Identify which cell holds the provided text, then report its [X, Y] central coordinate. 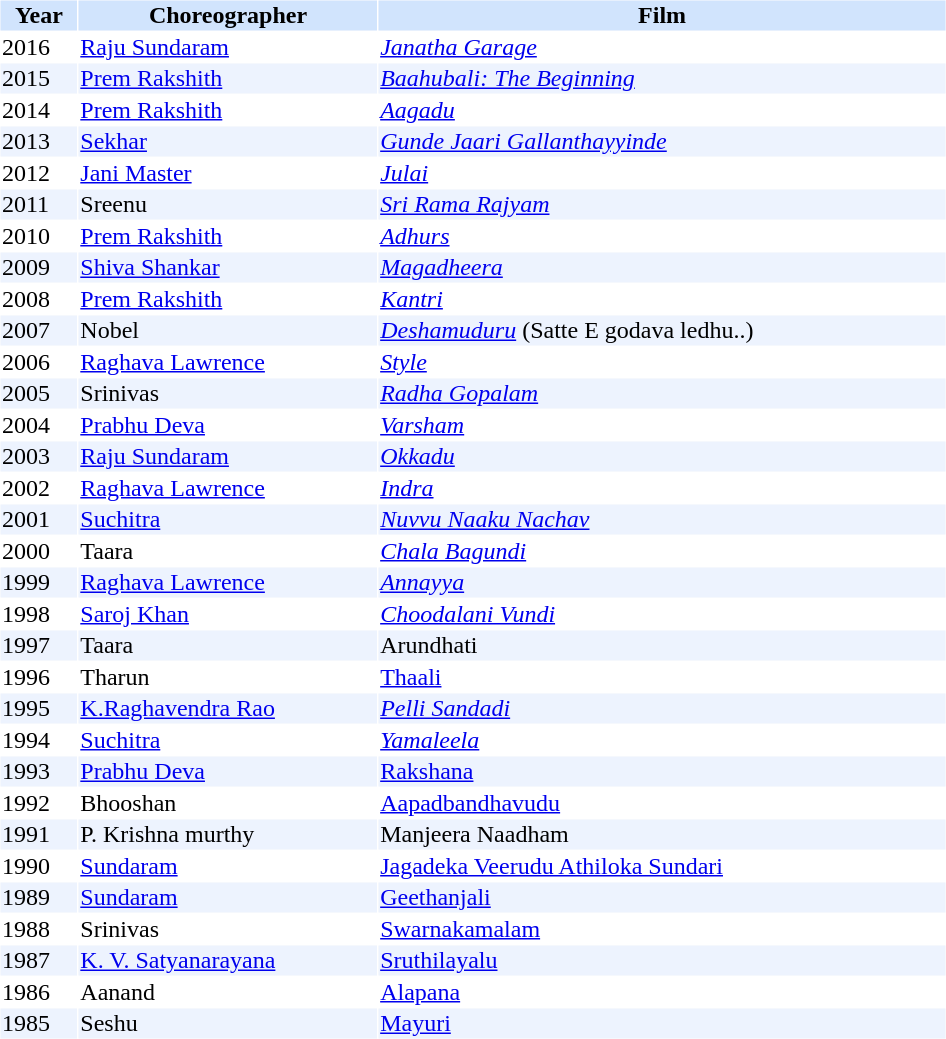
Annayya [662, 583]
Geethanjali [662, 897]
2014 [38, 110]
Arundhati [662, 645]
Shiva Shankar [228, 267]
Nuvvu Naaku Nachav [662, 519]
Choreographer [228, 15]
Julai [662, 173]
1986 [38, 992]
Film [662, 15]
Jagadeka Veerudu Athiloka Sundari [662, 866]
2011 [38, 205]
2015 [38, 79]
Thaali [662, 677]
2007 [38, 331]
Aapadbandhavudu [662, 803]
2001 [38, 519]
2013 [38, 141]
K. V. Satyanarayana [228, 961]
1993 [38, 771]
Sri Rama Rajyam [662, 205]
Baahubali: The Beginning [662, 79]
2012 [38, 173]
Alapana [662, 992]
Aagadu [662, 110]
1990 [38, 866]
Aanand [228, 992]
2000 [38, 551]
Magadheera [662, 267]
2010 [38, 236]
Tharun [228, 677]
Janatha Garage [662, 47]
Bhooshan [228, 803]
1992 [38, 803]
Adhurs [662, 236]
2004 [38, 425]
Choodalani Vundi [662, 614]
1991 [38, 835]
1997 [38, 645]
Pelli Sandadi [662, 709]
1994 [38, 740]
Rakshana [662, 771]
Sruthilayalu [662, 961]
1985 [38, 1023]
2008 [38, 299]
2003 [38, 457]
Seshu [228, 1023]
P. Krishna murthy [228, 835]
Deshamuduru (Satte E godava ledhu..) [662, 331]
Manjeera Naadham [662, 835]
2006 [38, 362]
Varsham [662, 425]
Sekhar [228, 141]
Okkadu [662, 457]
Swarnakamalam [662, 929]
Sreenu [228, 205]
2005 [38, 393]
Style [662, 362]
1987 [38, 961]
K.Raghavendra Rao [228, 709]
1998 [38, 614]
1989 [38, 897]
2002 [38, 488]
2016 [38, 47]
Nobel [228, 331]
Indra [662, 488]
Chala Bagundi [662, 551]
1996 [38, 677]
2009 [38, 267]
Gunde Jaari Gallanthayyinde [662, 141]
Yamaleela [662, 740]
Year [38, 15]
Jani Master [228, 173]
Radha Gopalam [662, 393]
Mayuri [662, 1023]
Kantri [662, 299]
Saroj Khan [228, 614]
1995 [38, 709]
1999 [38, 583]
1988 [38, 929]
